Return the (X, Y) coordinate for the center point of the cell that contains the specified text.  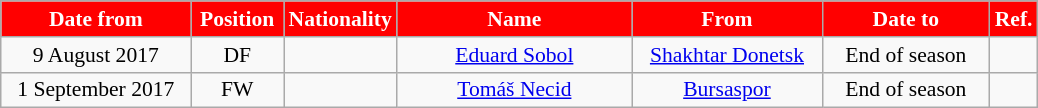
Eduard Sobol (514, 55)
Name (514, 19)
Tomáš Necid (514, 90)
9 August 2017 (96, 55)
DF (238, 55)
Date to (906, 19)
Position (238, 19)
Date from (96, 19)
FW (238, 90)
Ref. (1014, 19)
From (727, 19)
Nationality (340, 19)
1 September 2017 (96, 90)
Shakhtar Donetsk (727, 55)
Bursaspor (727, 90)
